Pinpoint the cell where the given text exists, returning its [X, Y] midpoint coordinate. 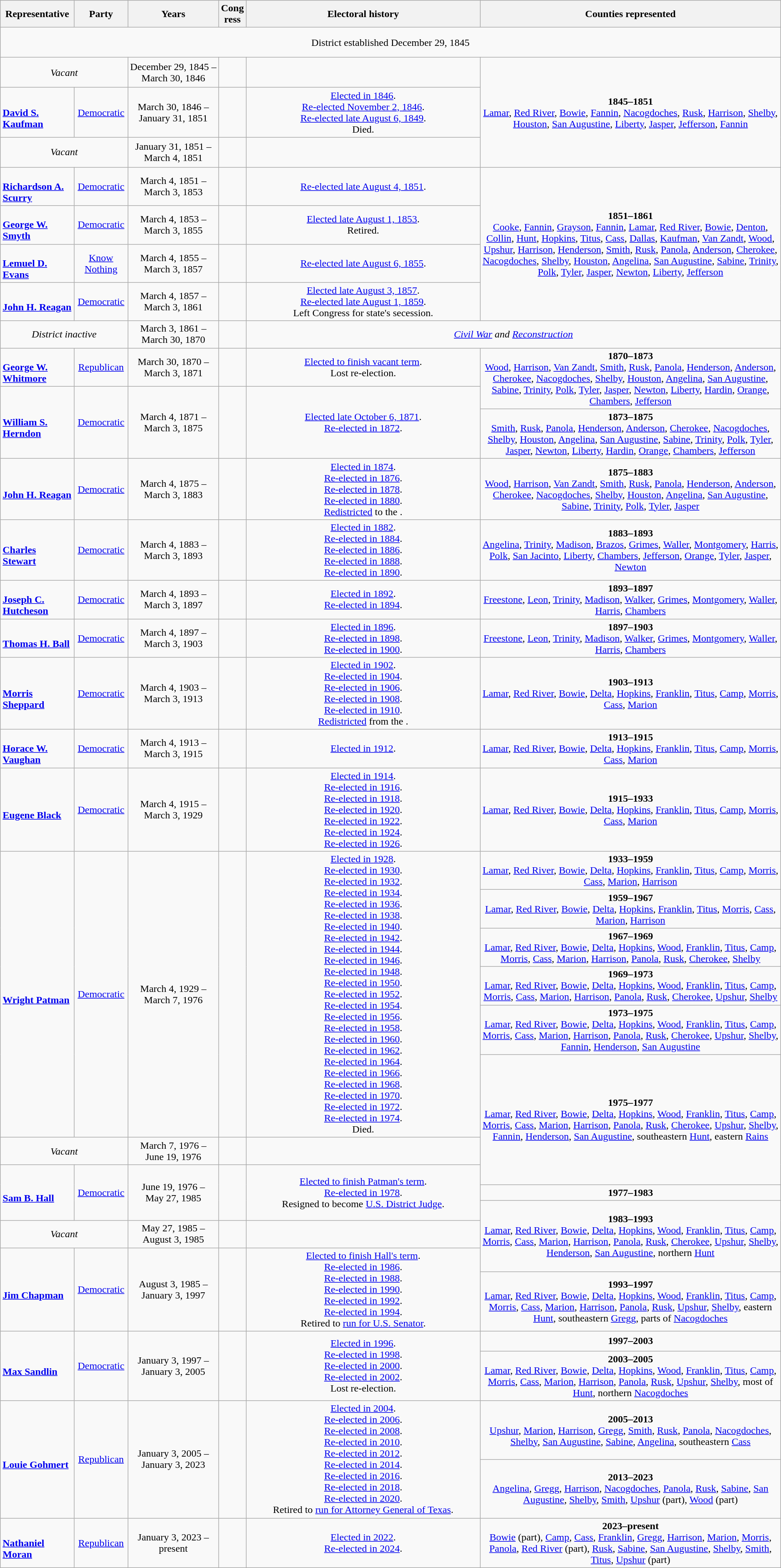
Wright Patman [38, 994]
Electoral history [363, 14]
1903–1913Lamar, Red River, Bowie, Delta, Hopkins, Franklin, Titus, Camp, Morris, Cass, Marion [630, 693]
2005–2013Upshur, Marion, Harrison, Gregg, Smith, Rusk, Panola, Nacogdoches, Shelby, San Augustine, Sabine, Angelina, southeastern Cass [630, 1430]
December 29, 1845 –March 30, 1846 [174, 73]
Congress [232, 14]
March 4, 1857 –March 3, 1861 [174, 302]
Lemuel D. Evans [38, 263]
Joseph C. Hutcheson [38, 599]
January 31, 1851 –March 4, 1851 [174, 152]
1977–1983 [630, 1193]
Elected in 1896.Re-elected in 1898.Re-elected in 1900. [363, 638]
March 4, 1897 –March 3, 1903 [174, 638]
William S. Herndon [38, 422]
Morris Sheppard [38, 693]
Elected late August 3, 1857.Re-elected late August 1, 1859.Left Congress for state's secession. [363, 302]
March 30, 1870 –March 3, 1871 [174, 367]
Elected in 1912. [363, 749]
1997–2003 [630, 1341]
March 4, 1871 –March 3, 1875 [174, 422]
March 4, 1853 –March 3, 1855 [174, 225]
Elected to finish vacant term.Lost re-election. [363, 367]
Elected in 1996.Re-elected in 1998.Re-elected in 2000.Re-elected in 2002.Lost re-election. [363, 1366]
Party [101, 14]
Representative [38, 14]
Years [174, 14]
1915–1933Lamar, Red River, Bowie, Delta, Hopkins, Franklin, Titus, Camp, Morris, Cass, Marion [630, 810]
Elected in 1914.Re-elected in 1916.Re-elected in 1918.Re-elected in 1920.Re-elected in 1922.Re-elected in 1924.Re-elected in 1926. [363, 810]
March 4, 1883 –March 3, 1893 [174, 550]
March 30, 1846 –January 31, 1851 [174, 113]
August 3, 1985 –January 3, 1997 [174, 1289]
1845–1851Lamar, Red River, Bowie, Fannin, Nacogdoches, Rusk, Harrison, Shelby, Houston, San Augustine, Liberty, Jasper, Jefferson, Fannin [630, 113]
March 4, 1875 –March 3, 1883 [174, 489]
District inactive [64, 335]
March 3, 1861 –March 30, 1870 [174, 335]
March 7, 1976 –June 19, 1976 [174, 1151]
Horace W. Vaughan [38, 749]
January 3, 1997 –January 3, 2005 [174, 1366]
1893–1897Freestone, Leon, Trinity, Madison, Walker, Grimes, Montgomery, Waller, Harris, Chambers [630, 599]
Elected to finish Patman's term.Re-elected in 1978.Resigned to become U.S. District Judge. [363, 1193]
District established December 29, 1845 [390, 43]
March 4, 1851 –March 3, 1853 [174, 186]
Elected in 1902.Re-elected in 1904.Re-elected in 1906.Re-elected in 1908.Re-elected in 1910.Redistricted from the . [363, 693]
Civil War and Reconstruction [513, 335]
1959–1967Lamar, Red River, Bowie, Delta, Hopkins, Franklin, Titus, Morris, Cass, Marion, Harrison [630, 909]
May 27, 1985 –August 3, 1985 [174, 1234]
Sam B. Hall [38, 1193]
Max Sandlin [38, 1366]
Counties represented [630, 14]
Elected in 2022.Re-elected in 2024. [363, 1543]
2013–2023Angelina, Gregg, Harrison, Nacogdoches, Panola, Rusk, Sabine, San Augustine, Shelby, Smith, Upshur (part), Wood (part) [630, 1489]
Elected late October 6, 1871.Re-elected in 1872. [363, 422]
Know Nothing [101, 263]
1913–1915Lamar, Red River, Bowie, Delta, Hopkins, Franklin, Titus, Camp, Morris, Cass, Marion [630, 749]
Charles Stewart [38, 550]
March 4, 1913 –March 3, 1915 [174, 749]
March 4, 1855 –March 3, 1857 [174, 263]
Re-elected late August 4, 1851. [363, 186]
March 4, 1903 –March 3, 1913 [174, 693]
Elected in 1892.Re-elected in 1894. [363, 599]
George W. Smyth [38, 225]
1897–1903Freestone, Leon, Trinity, Madison, Walker, Grimes, Montgomery, Waller, Harris, Chambers [630, 638]
Elected in 1874.Re-elected in 1876.Re-elected in 1878.Re-elected in 1880.Redistricted to the . [363, 489]
March 4, 1893 –March 3, 1897 [174, 599]
Elected in 1846.Re-elected November 2, 1846.Re-elected late August 6, 1849.Died. [363, 113]
1969–1973Lamar, Red River, Bowie, Delta, Hopkins, Wood, Franklin, Titus, Camp, Morris, Cass, Marion, Harrison, Panola, Rusk, Cherokee, Upshur, Shelby [630, 986]
Richardson A. Scurry [38, 186]
Elected late August 1, 1853.Retired. [363, 225]
Re-elected late August 6, 1855. [363, 263]
David S. Kaufman [38, 113]
June 19, 1976 –May 27, 1985 [174, 1193]
1933–1959Lamar, Red River, Bowie, Delta, Hopkins, Franklin, Titus, Camp, Morris, Cass, Marion, Harrison [630, 871]
Louie Gohmert [38, 1459]
March 4, 1929 –March 7, 1976 [174, 994]
1967–1969Lamar, Red River, Bowie, Delta, Hopkins, Wood, Franklin, Titus, Camp, Morris, Cass, Marion, Harrison, Panola, Rusk, Cherokee, Shelby [630, 947]
Eugene Black [38, 810]
January 3, 2005 –January 3, 2023 [174, 1459]
Thomas H. Ball [38, 638]
Elected in 1882.Re-elected in 1884.Re-elected in 1886.Re-elected in 1888.Re-elected in 1890. [363, 550]
Nathaniel Moran [38, 1543]
March 4, 1915 –March 3, 1929 [174, 810]
Jim Chapman [38, 1289]
George W. Whitmore [38, 367]
January 3, 2023 –present [174, 1543]
